Output the (x, y) coordinate of the center of the cell containing the given text.  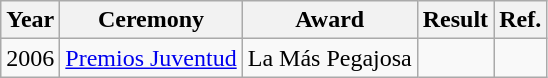
2006 (30, 58)
Result (455, 20)
Award (330, 20)
Ref. (520, 20)
La Más Pegajosa (330, 58)
Premios Juventud (151, 58)
Ceremony (151, 20)
Year (30, 20)
